Locate the cell with the specified text and output its (x, y) center coordinate. 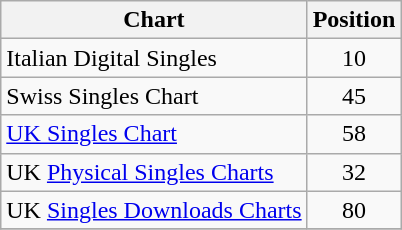
58 (354, 134)
45 (354, 96)
10 (354, 58)
Chart (154, 20)
Position (354, 20)
Italian Digital Singles (154, 58)
UK Singles Chart (154, 134)
80 (354, 210)
32 (354, 172)
UK Physical Singles Charts (154, 172)
UK Singles Downloads Charts (154, 210)
Swiss Singles Chart (154, 96)
